From the cell containing the given text, extract its center point as (x, y) coordinate. 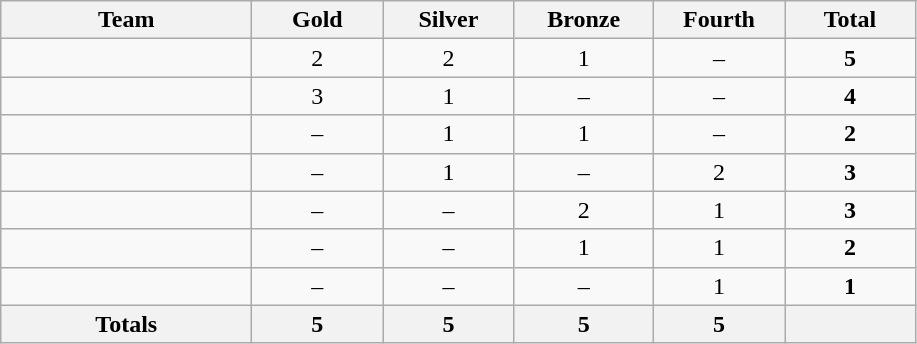
4 (850, 96)
Team (126, 20)
Total (850, 20)
Silver (448, 20)
Totals (126, 324)
Fourth (718, 20)
Bronze (584, 20)
Gold (318, 20)
